Pinpoint the cell where the given text exists, returning its [X, Y] midpoint coordinate. 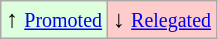
↑ Promoted [54, 20]
↓ Relegated [162, 20]
